For the text-containing cell, return its midpoint in (x, y) coordinate format. 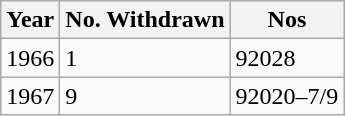
No. Withdrawn (145, 20)
92028 (287, 58)
9 (145, 96)
Nos (287, 20)
1966 (30, 58)
1 (145, 58)
Year (30, 20)
1967 (30, 96)
92020–7/9 (287, 96)
